Provide the (x, y) coordinate of the cell's center where the given text is located.  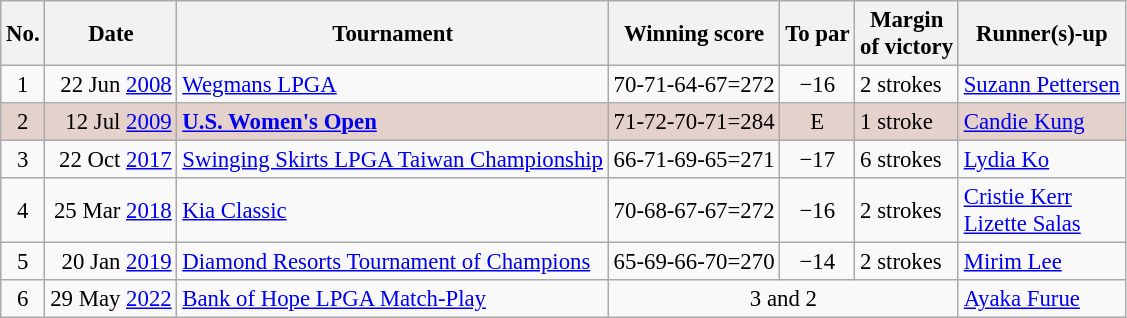
Kia Classic (392, 210)
70-68-67-67=272 (694, 210)
Bank of Hope LPGA Match-Play (392, 299)
66-71-69-65=271 (694, 160)
3 (23, 160)
U.S. Women's Open (392, 122)
12 Jul 2009 (111, 122)
No. (23, 34)
Wegmans LPGA (392, 85)
Mirim Lee (1042, 262)
Runner(s)-up (1042, 34)
Winning score (694, 34)
Candie Kung (1042, 122)
Marginof victory (907, 34)
Date (111, 34)
6 (23, 299)
25 Mar 2018 (111, 210)
20 Jan 2019 (111, 262)
E (818, 122)
1 stroke (907, 122)
To par (818, 34)
1 (23, 85)
Cristie Kerr Lizette Salas (1042, 210)
Tournament (392, 34)
6 strokes (907, 160)
2 (23, 122)
Suzann Pettersen (1042, 85)
3 and 2 (783, 299)
Diamond Resorts Tournament of Champions (392, 262)
4 (23, 210)
70-71-64-67=272 (694, 85)
5 (23, 262)
Swinging Skirts LPGA Taiwan Championship (392, 160)
−14 (818, 262)
22 Oct 2017 (111, 160)
29 May 2022 (111, 299)
71-72-70-71=284 (694, 122)
Lydia Ko (1042, 160)
65-69-66-70=270 (694, 262)
22 Jun 2008 (111, 85)
Ayaka Furue (1042, 299)
−17 (818, 160)
